Extract the (x, y) coordinate from the center of the cell holding the provided text.  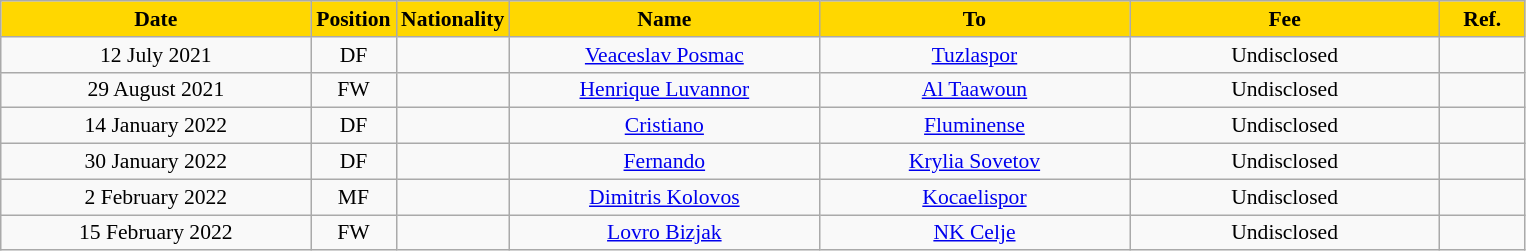
12 July 2021 (156, 55)
Ref. (1482, 19)
Krylia Sovetov (974, 162)
Name (664, 19)
Lovro Bizjak (664, 233)
Kocaelispor (974, 197)
Henrique Luvannor (664, 90)
15 February 2022 (156, 233)
Nationality (452, 19)
Cristiano (664, 126)
Fernando (664, 162)
Fluminense (974, 126)
29 August 2021 (156, 90)
Veaceslav Posmac (664, 55)
MF (354, 197)
30 January 2022 (156, 162)
Fee (1285, 19)
Al Taawoun (974, 90)
NK Celje (974, 233)
Date (156, 19)
To (974, 19)
Tuzlaspor (974, 55)
Position (354, 19)
2 February 2022 (156, 197)
14 January 2022 (156, 126)
Dimitris Kolovos (664, 197)
